Provide the (X, Y) coordinate of the cell's center where the given text is located.  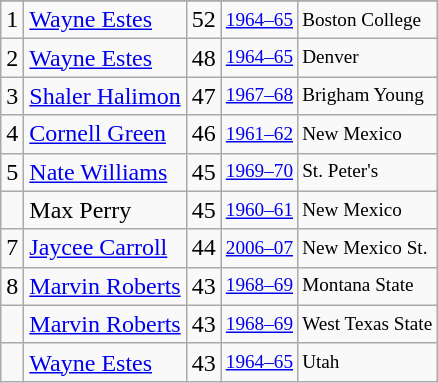
New Mexico St. (368, 248)
Utah (368, 362)
8 (12, 286)
52 (204, 20)
Nate Williams (105, 172)
2 (12, 58)
1960–61 (259, 210)
46 (204, 134)
2006–07 (259, 248)
Montana State (368, 286)
7 (12, 248)
44 (204, 248)
3 (12, 96)
Shaler Halimon (105, 96)
St. Peter's (368, 172)
4 (12, 134)
47 (204, 96)
Brigham Young (368, 96)
Jaycee Carroll (105, 248)
Boston College (368, 20)
48 (204, 58)
Denver (368, 58)
5 (12, 172)
1967–68 (259, 96)
1969–70 (259, 172)
Max Perry (105, 210)
West Texas State (368, 324)
Cornell Green (105, 134)
1961–62 (259, 134)
1 (12, 20)
